Capture the cell that displays the provided text and extract its (X, Y) central coordinate. 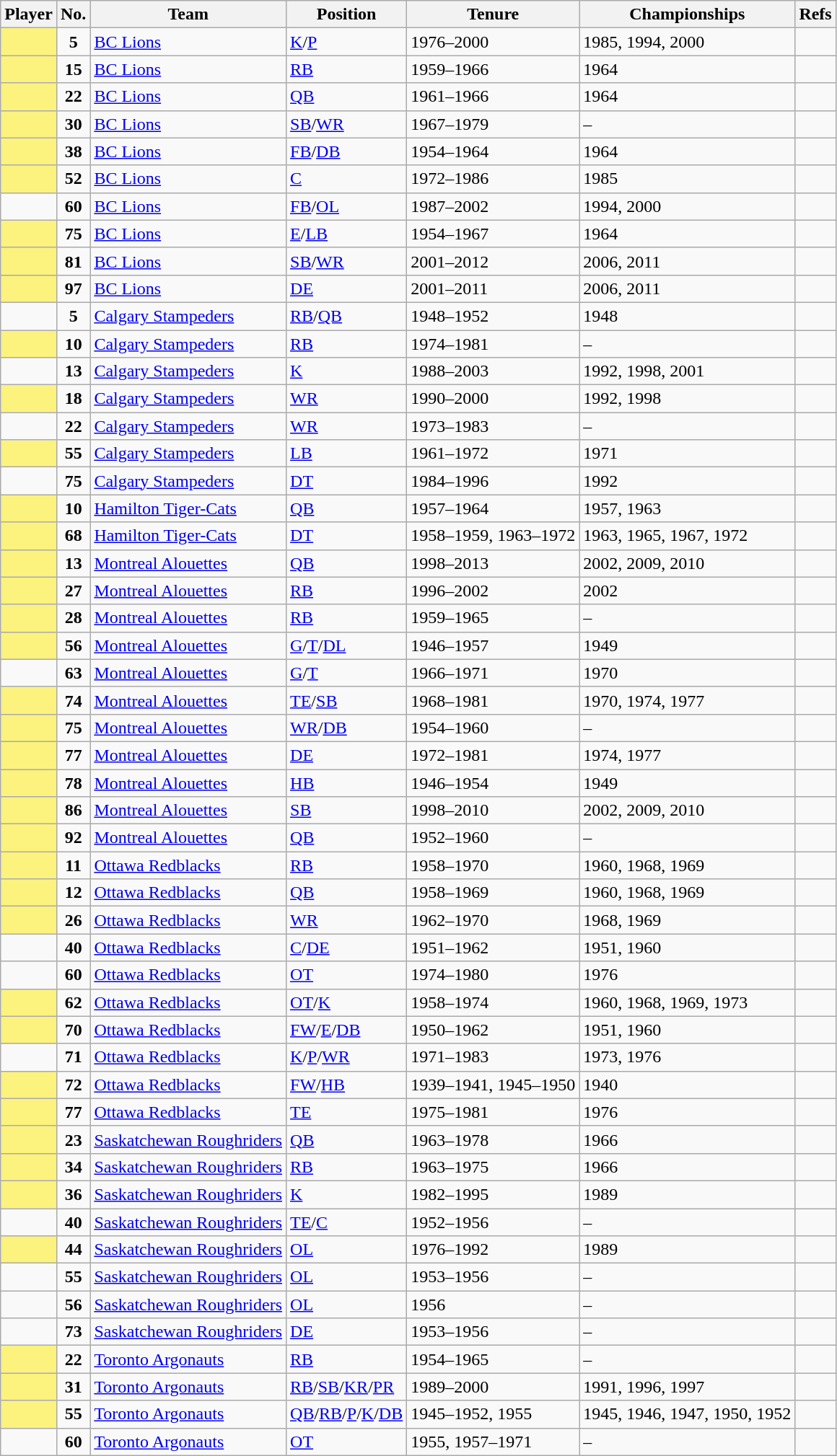
1970 (687, 673)
1992 (687, 481)
1952–1960 (494, 838)
72 (73, 1085)
1996–2002 (494, 591)
1982–1995 (494, 1194)
1963–1978 (494, 1139)
1988–2003 (494, 371)
1974, 1977 (687, 755)
1948–1952 (494, 316)
1958–1970 (494, 865)
1954–1960 (494, 728)
FW/E/DB (346, 1030)
1985, 1994, 2000 (687, 42)
74 (73, 700)
11 (73, 865)
2001–2012 (494, 261)
1961–1966 (494, 97)
1948 (687, 316)
27 (73, 591)
1998–2010 (494, 811)
1976–2000 (494, 42)
G/T (346, 673)
38 (73, 151)
RB/SB/KR/PR (346, 1387)
1954–1964 (494, 151)
Player (29, 14)
K/P/WR (346, 1057)
1990–2000 (494, 399)
1954–1965 (494, 1359)
1963, 1965, 1967, 1972 (687, 536)
23 (73, 1139)
1939–1941, 1945–1950 (494, 1085)
1958–1959, 1963–1972 (494, 536)
63 (73, 673)
1968–1981 (494, 700)
12 (73, 893)
1984–1996 (494, 481)
Position (346, 14)
1954–1967 (494, 234)
1945–1952, 1955 (494, 1414)
1975–1981 (494, 1112)
30 (73, 124)
1952–1956 (494, 1222)
97 (73, 288)
1946–1954 (494, 782)
1972–1986 (494, 179)
1989–2000 (494, 1387)
92 (73, 838)
WR/DB (346, 728)
1967–1979 (494, 124)
C (346, 179)
52 (73, 179)
FB/OL (346, 206)
G/T/DL (346, 645)
E/LB (346, 234)
78 (73, 782)
1960, 1968, 1969, 1973 (687, 1002)
1963–1975 (494, 1167)
Championships (687, 14)
HB (346, 782)
1956 (494, 1305)
1972–1981 (494, 755)
K/P (346, 42)
2001–2011 (494, 288)
1945, 1946, 1947, 1950, 1952 (687, 1414)
1992, 1998, 2001 (687, 371)
71 (73, 1057)
Team (188, 14)
LB (346, 454)
Tenure (494, 14)
1966–1971 (494, 673)
1985 (687, 179)
1958–1974 (494, 1002)
1958–1969 (494, 893)
1940 (687, 1085)
18 (73, 399)
62 (73, 1002)
C/DE (346, 948)
1955, 1957–1971 (494, 1442)
FB/DB (346, 151)
1950–1962 (494, 1030)
No. (73, 14)
FW/HB (346, 1085)
TE/C (346, 1222)
28 (73, 618)
RB/QB (346, 316)
26 (73, 920)
1961–1972 (494, 454)
73 (73, 1332)
Refs (815, 14)
36 (73, 1194)
86 (73, 811)
1959–1965 (494, 618)
QB/RB/P/K/DB (346, 1414)
1946–1957 (494, 645)
34 (73, 1167)
1994, 2000 (687, 206)
1973–1983 (494, 426)
1974–1981 (494, 344)
81 (73, 261)
15 (73, 69)
68 (73, 536)
1976–1992 (494, 1250)
OT/K (346, 1002)
SB (346, 811)
TE (346, 1112)
1973, 1976 (687, 1057)
1971–1983 (494, 1057)
TE/SB (346, 700)
31 (73, 1387)
1959–1966 (494, 69)
1957–1964 (494, 508)
1970, 1974, 1977 (687, 700)
44 (73, 1250)
2002 (687, 591)
1974–1980 (494, 975)
1992, 1998 (687, 399)
1962–1970 (494, 920)
1987–2002 (494, 206)
1968, 1969 (687, 920)
1971 (687, 454)
1998–2013 (494, 563)
1991, 1996, 1997 (687, 1387)
1957, 1963 (687, 508)
70 (73, 1030)
1951–1962 (494, 948)
